Extract the [X, Y] coordinate from the center of the cell holding the provided text.  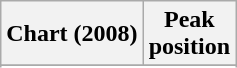
Peakposition [189, 34]
Chart (2008) [72, 34]
